Output the [X, Y] coordinate of the center of the cell containing the given text.  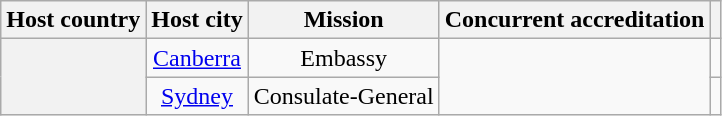
Host country [74, 20]
Concurrent accreditation [574, 20]
Canberra [197, 58]
Mission [344, 20]
Consulate-General [344, 96]
Embassy [344, 58]
Sydney [197, 96]
Host city [197, 20]
